Capture the cell that displays the provided text and extract its (X, Y) central coordinate. 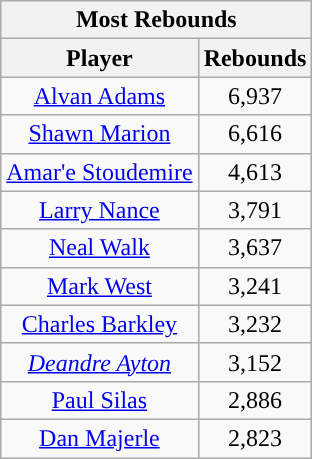
Player (100, 58)
Most Rebounds (156, 20)
Neal Walk (100, 248)
2,886 (255, 400)
2,823 (255, 438)
Larry Nance (100, 210)
3,791 (255, 210)
4,613 (255, 172)
Paul Silas (100, 400)
Charles Barkley (100, 324)
Amar'e Stoudemire (100, 172)
Shawn Marion (100, 134)
3,241 (255, 286)
3,637 (255, 248)
Alvan Adams (100, 96)
Rebounds (255, 58)
Mark West (100, 286)
3,152 (255, 362)
6,616 (255, 134)
Dan Majerle (100, 438)
Deandre Ayton (100, 362)
3,232 (255, 324)
6,937 (255, 96)
